Detect which cell encompasses the target text, then output its (x, y) center coordinate. 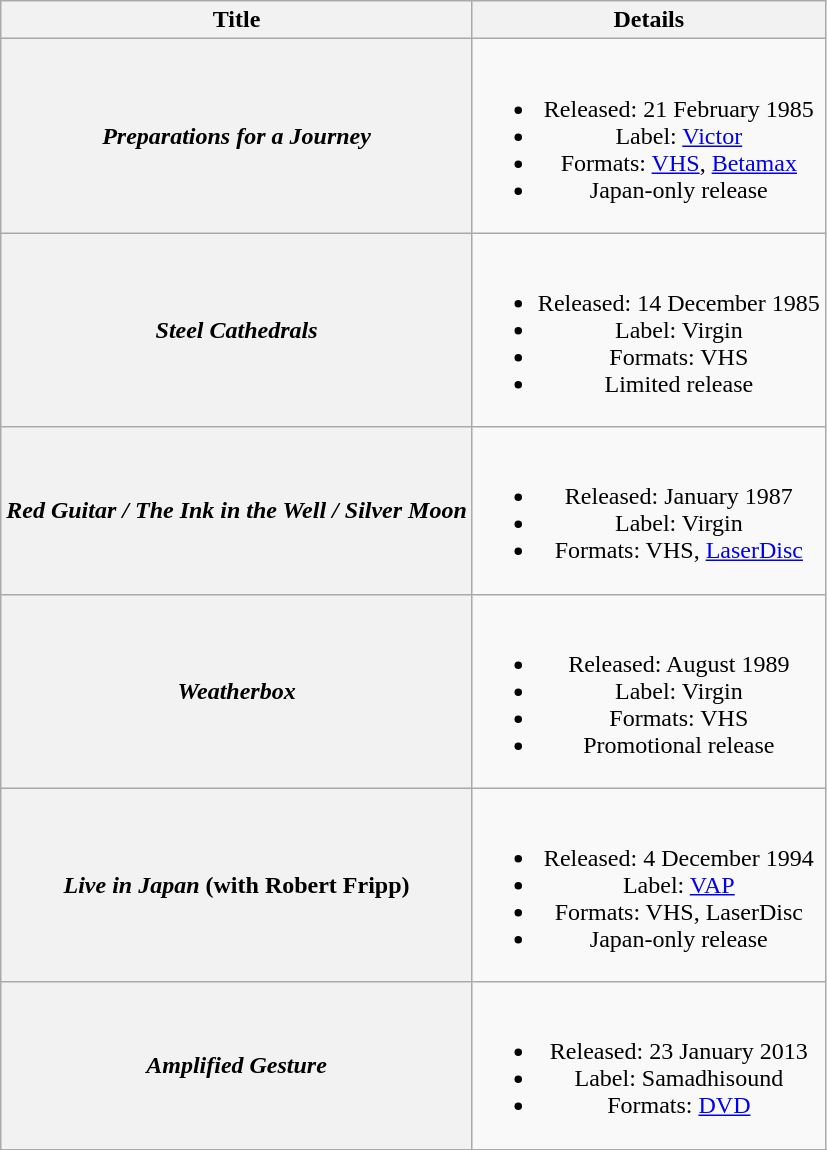
Weatherbox (237, 691)
Released: 21 February 1985Label: VictorFormats: VHS, BetamaxJapan-only release (648, 136)
Preparations for a Journey (237, 136)
Released: 23 January 2013Label: SamadhisoundFormats: DVD (648, 1066)
Title (237, 20)
Released: August 1989Label: VirginFormats: VHSPromotional release (648, 691)
Released: 4 December 1994Label: VAPFormats: VHS, LaserDiscJapan-only release (648, 885)
Live in Japan (with Robert Fripp) (237, 885)
Steel Cathedrals (237, 330)
Released: January 1987Label: VirginFormats: VHS, LaserDisc (648, 510)
Details (648, 20)
Red Guitar / The Ink in the Well / Silver Moon (237, 510)
Amplified Gesture (237, 1066)
Released: 14 December 1985Label: VirginFormats: VHSLimited release (648, 330)
